Output the (X, Y) coordinate of the center of the cell containing the given text.  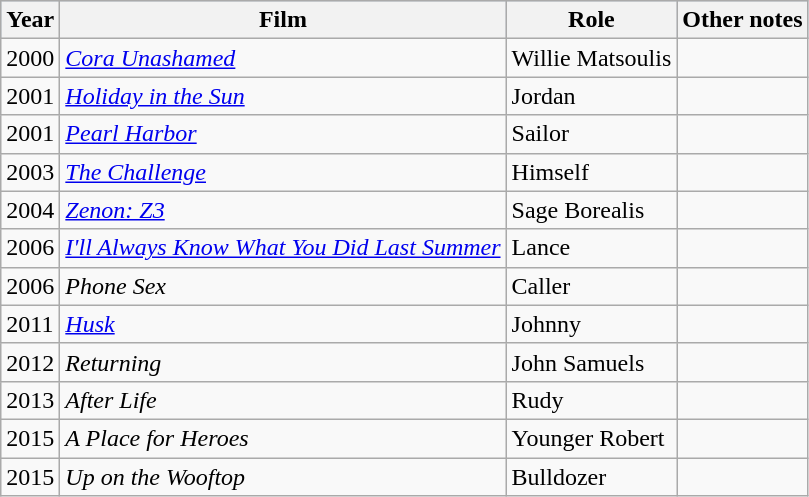
2011 (30, 324)
Caller (592, 286)
Rudy (592, 400)
Holiday in the Sun (283, 96)
Phone Sex (283, 286)
Husk (283, 324)
Film (283, 20)
A Place for Heroes (283, 438)
Zenon: Z3 (283, 210)
Bulldozer (592, 477)
Up on the Wooftop (283, 477)
After Life (283, 400)
2000 (30, 58)
Himself (592, 172)
I'll Always Know What You Did Last Summer (283, 248)
Sailor (592, 134)
Lance (592, 248)
Cora Unashamed (283, 58)
The Challenge (283, 172)
2012 (30, 362)
Willie Matsoulis (592, 58)
Returning (283, 362)
2004 (30, 210)
Year (30, 20)
Role (592, 20)
Jordan (592, 96)
2003 (30, 172)
Sage Borealis (592, 210)
Younger Robert (592, 438)
John Samuels (592, 362)
2013 (30, 400)
Johnny (592, 324)
Other notes (742, 20)
Pearl Harbor (283, 134)
